Capture the cell that displays the provided text and extract its (x, y) central coordinate. 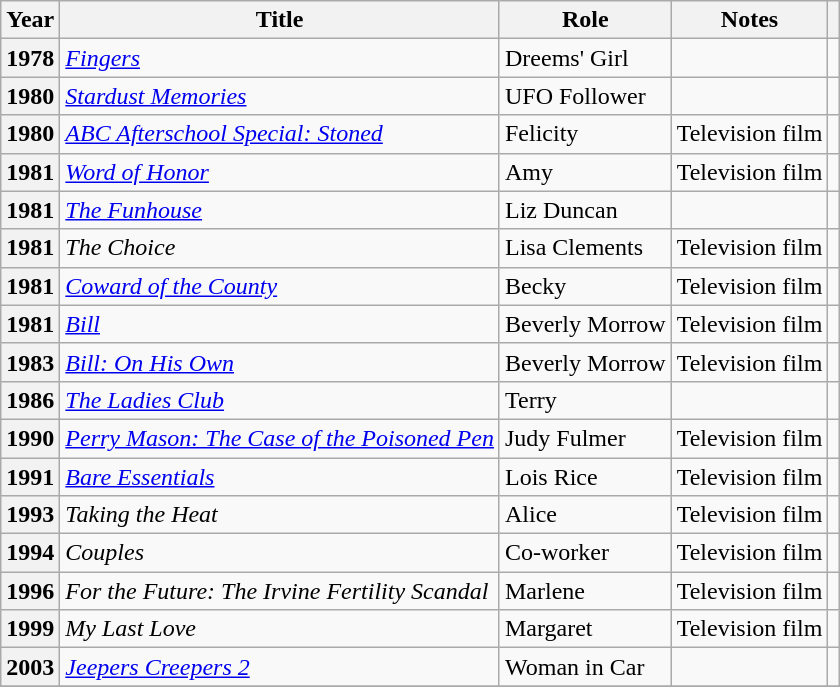
Taking the Heat (280, 515)
Title (280, 20)
Bill: On His Own (280, 362)
Dreems' Girl (585, 58)
Year (30, 20)
Becky (585, 286)
1999 (30, 629)
Terry (585, 400)
Woman in Car (585, 667)
1993 (30, 515)
Margaret (585, 629)
The Choice (280, 248)
1994 (30, 553)
Perry Mason: The Case of the Poisoned Pen (280, 438)
Couples (280, 553)
My Last Love (280, 629)
1978 (30, 58)
Notes (750, 20)
Lois Rice (585, 477)
Judy Fulmer (585, 438)
The Ladies Club (280, 400)
1983 (30, 362)
Word of Honor (280, 172)
Bare Essentials (280, 477)
1996 (30, 591)
Alice (585, 515)
1991 (30, 477)
Jeepers Creepers 2 (280, 667)
Amy (585, 172)
Fingers (280, 58)
ABC Afterschool Special: Stoned (280, 134)
UFO Follower (585, 96)
2003 (30, 667)
Bill (280, 324)
The Funhouse (280, 210)
1990 (30, 438)
For the Future: The Irvine Fertility Scandal (280, 591)
Lisa Clements (585, 248)
Coward of the County (280, 286)
Co-worker (585, 553)
Marlene (585, 591)
1986 (30, 400)
Liz Duncan (585, 210)
Role (585, 20)
Felicity (585, 134)
Stardust Memories (280, 96)
